Search for the cell housing the specified text and yield its (X, Y) center coordinate. 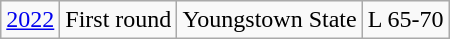
L 65-70 (406, 20)
Youngstown State (270, 20)
2022 (30, 20)
First round (118, 20)
